Pinpoint the cell where the given text exists, returning its [X, Y] midpoint coordinate. 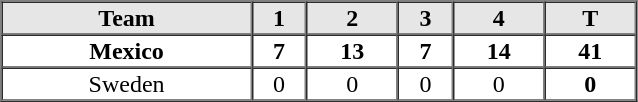
1 [280, 18]
Team [127, 18]
T [590, 18]
14 [499, 50]
13 [352, 50]
4 [499, 18]
Sweden [127, 84]
41 [590, 50]
3 [426, 18]
2 [352, 18]
Mexico [127, 50]
